Scan for the cell matching the given text and deliver its (x, y) coordinate at center. 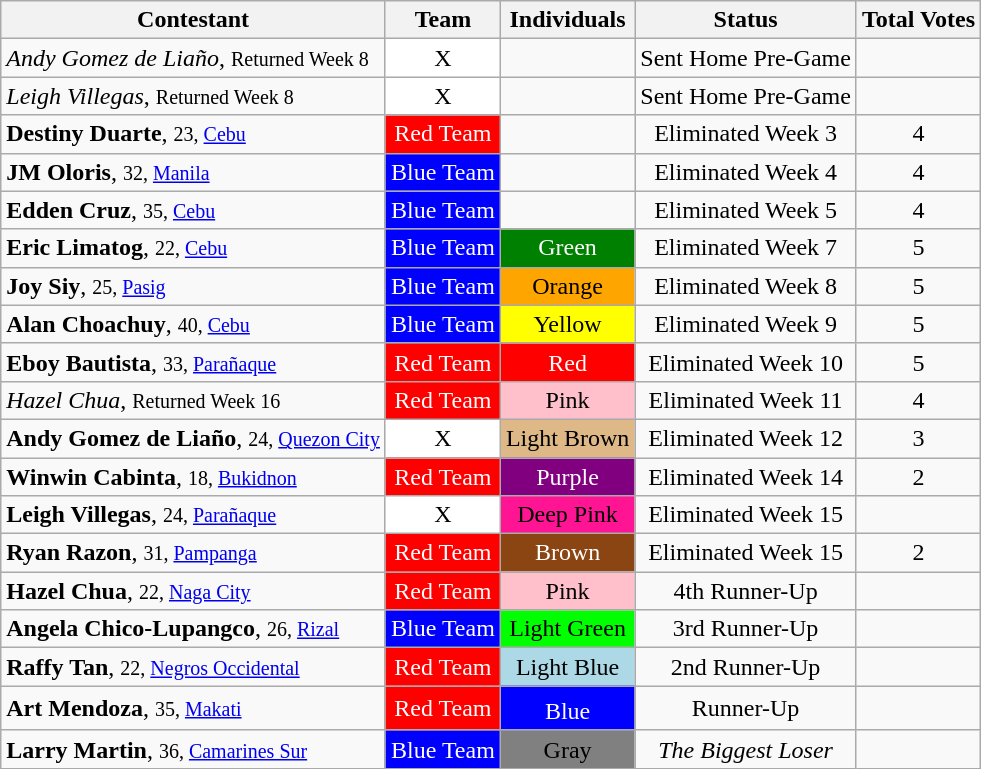
Eliminated Week 10 (746, 362)
Eliminated Week 9 (746, 324)
Larry Martin, 36, Camarines Sur (194, 749)
2nd Runner-Up (746, 667)
Art Mendoza, 35, Makati (194, 708)
4th Runner-Up (746, 591)
Eliminated Week 3 (746, 134)
Light Green (567, 629)
Eric Limatog, 22, Cebu (194, 248)
Leigh Villegas, Returned Week 8 (194, 96)
Angela Chico-Lupangco, 26, Rizal (194, 629)
Winwin Cabinta, 18, Bukidnon (194, 477)
Red (567, 362)
Orange (567, 286)
Eliminated Week 5 (746, 210)
Team (442, 20)
Joy Siy, 25, Pasig (194, 286)
Andy Gomez de Liaño, Returned Week 8 (194, 58)
JM Oloris, 32, Manila (194, 172)
Ryan Razon, 31, Pampanga (194, 553)
Eliminated Week 11 (746, 400)
Eliminated Week 8 (746, 286)
3 (918, 438)
Raffy Tan, 22, Negros Occidental (194, 667)
Eliminated Week 7 (746, 248)
Green (567, 248)
Destiny Duarte, 23, Cebu (194, 134)
Status (746, 20)
Runner-Up (746, 708)
Eliminated Week 12 (746, 438)
Individuals (567, 20)
The Biggest Loser (746, 749)
Hazel Chua, Returned Week 16 (194, 400)
Light Brown (567, 438)
3rd Runner-Up (746, 629)
Eliminated Week 14 (746, 477)
Light Blue (567, 667)
Purple (567, 477)
Brown (567, 553)
Eliminated Week 4 (746, 172)
Total Votes (918, 20)
Alan Choachuy, 40, Cebu (194, 324)
Hazel Chua, 22, Naga City (194, 591)
Deep Pink (567, 515)
Eboy Bautista, 33, Parañaque (194, 362)
Contestant (194, 20)
Blue (567, 708)
Yellow (567, 324)
Leigh Villegas, 24, Parañaque (194, 515)
Edden Cruz, 35, Cebu (194, 210)
Gray (567, 749)
Andy Gomez de Liaño, 24, Quezon City (194, 438)
